Scan for the cell matching the given text and deliver its [X, Y] coordinate at center. 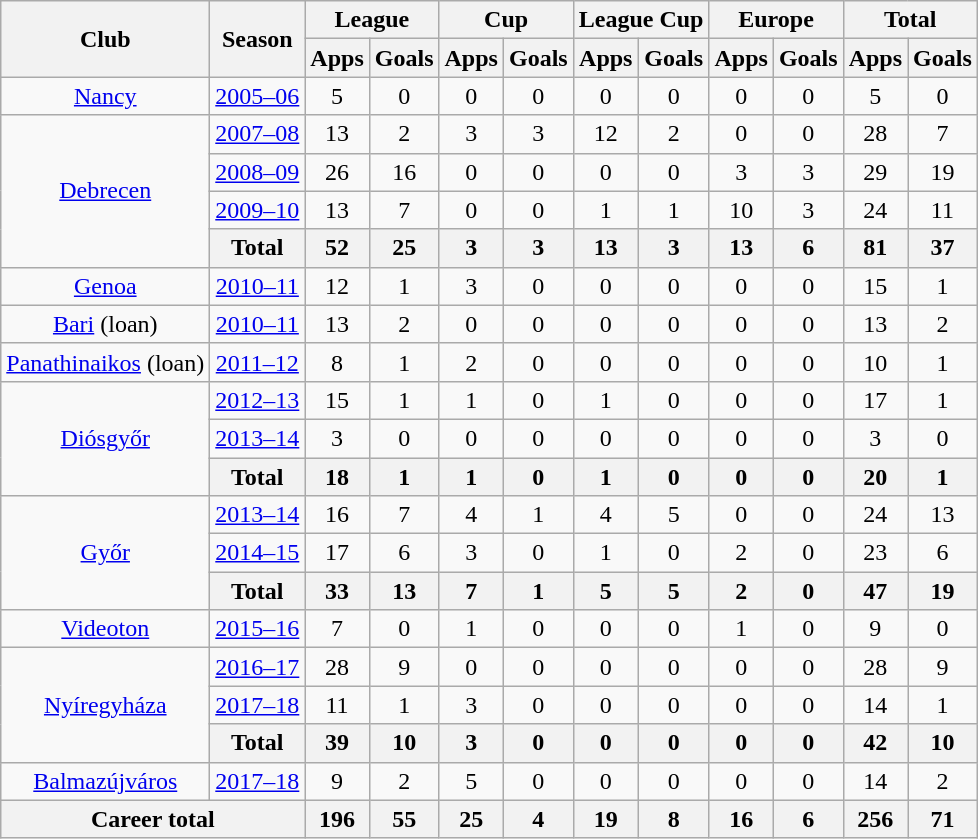
256 [875, 819]
Diósgyőr [106, 438]
81 [875, 248]
196 [337, 819]
League [372, 20]
Genoa [106, 286]
55 [404, 819]
2009–10 [258, 210]
Balmazújváros [106, 781]
Győr [106, 553]
2007–08 [258, 134]
33 [337, 591]
2008–09 [258, 172]
26 [337, 172]
Nyíregyháza [106, 705]
Europe [776, 20]
Panathinaikos (loan) [106, 362]
52 [337, 248]
71 [943, 819]
39 [337, 743]
Debrecen [106, 191]
23 [875, 553]
2015–16 [258, 629]
2014–15 [258, 553]
2012–13 [258, 400]
37 [943, 248]
Season [258, 39]
Bari (loan) [106, 324]
Club [106, 39]
2011–12 [258, 362]
Career total [153, 819]
47 [875, 591]
Videoton [106, 629]
2016–17 [258, 667]
20 [875, 477]
18 [337, 477]
Cup [506, 20]
Nancy [106, 96]
42 [875, 743]
29 [875, 172]
League Cup [641, 20]
2005–06 [258, 96]
